Determine the [X, Y] coordinate at the center of the cell enclosing the given text.  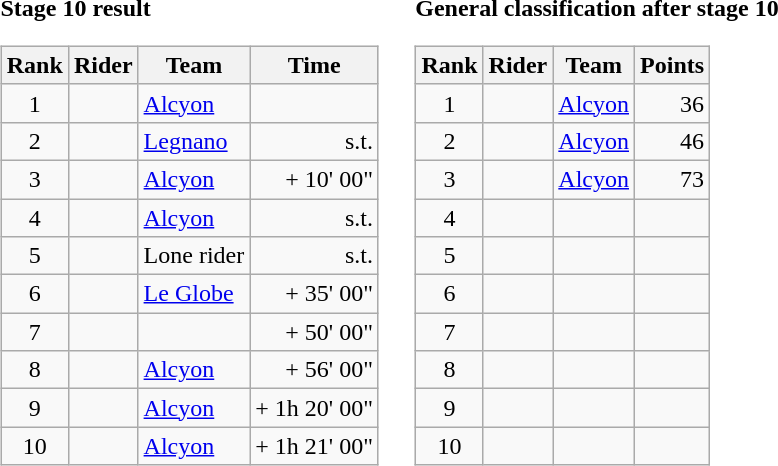
+ 1h 20' 00" [314, 408]
Le Globe [194, 294]
Points [672, 65]
+ 50' 00" [314, 332]
+ 56' 00" [314, 370]
+ 10' 00" [314, 179]
+ 35' 00" [314, 294]
Time [314, 65]
36 [672, 103]
46 [672, 141]
+ 1h 21' 00" [314, 446]
Legnano [194, 141]
Lone rider [194, 256]
73 [672, 179]
